Output the (x, y) coordinate of the center of the cell containing the given text.  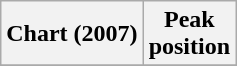
Peakposition (189, 34)
Chart (2007) (72, 34)
